Determine the (X, Y) coordinate at the center of the cell enclosing the given text.  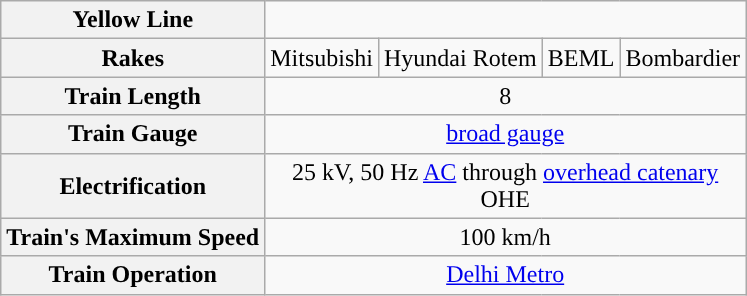
Hyundai Rotem (460, 58)
25 kV, 50 Hz AC through overhead catenaryOHE (506, 186)
Bombardier (683, 58)
broad gauge (506, 134)
BEML (581, 58)
Train's Maximum Speed (133, 237)
8 (506, 96)
Delhi Metro (506, 275)
Electrification (133, 186)
Rakes (133, 58)
Train Gauge (133, 134)
Mitsubishi (322, 58)
100 km/h (506, 237)
Yellow Line (133, 20)
Train Length (133, 96)
Train Operation (133, 275)
